Return [X, Y] of the center of cell containing provided text 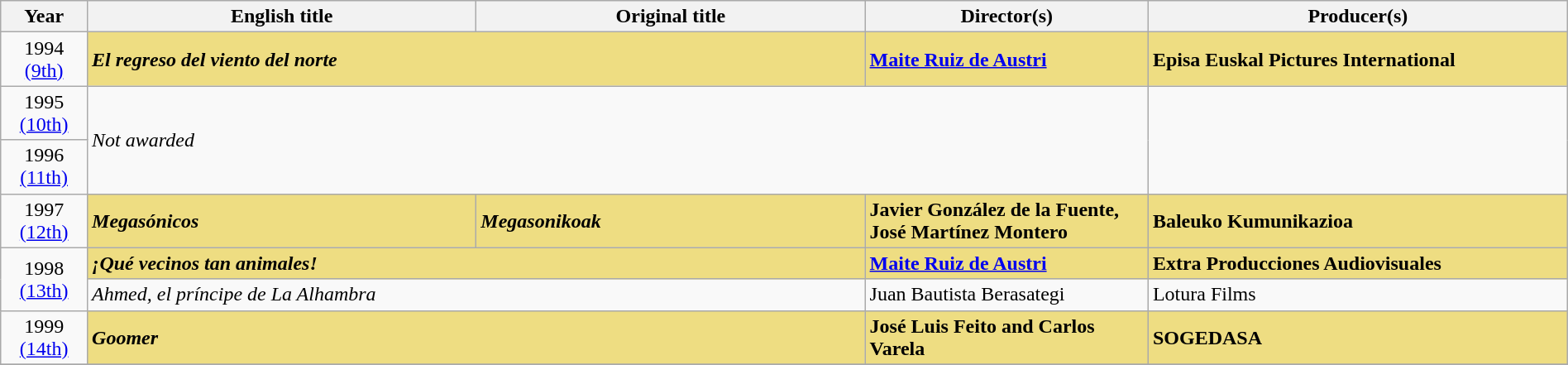
SOGEDASA [1358, 338]
Producer(s) [1358, 17]
Megasónicos [282, 220]
English title [282, 17]
¡Qué vecinos tan animales! [476, 263]
Baleuko Kumunikazioa [1358, 220]
Goomer [476, 338]
Extra Producciones Audiovisuales [1358, 263]
1998(13th) [45, 279]
Original title [671, 17]
Megasonikoak [671, 220]
Year [45, 17]
1999(14th) [45, 338]
Ahmed, el príncipe de La Alhambra [476, 295]
1997(12th) [45, 220]
1996(11th) [45, 167]
Not awarded [619, 140]
José Luis Feito and Carlos Varela [1006, 338]
Director(s) [1006, 17]
1995(10th) [45, 113]
Juan Bautista Berasategi [1006, 295]
Lotura Films [1358, 295]
Episa Euskal Pictures International [1358, 60]
El regreso del viento del norte [476, 60]
1994(9th) [45, 60]
Javier González de la Fuente, José Martínez Montero [1006, 220]
